Return (X, Y) of the center of cell containing provided text 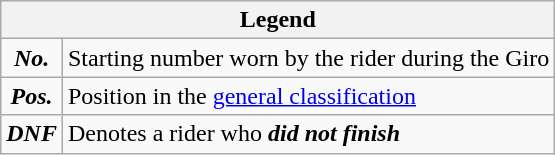
Position in the general classification (308, 96)
Starting number worn by the rider during the Giro (308, 58)
Legend (278, 20)
Denotes a rider who did not finish (308, 134)
DNF (32, 134)
Pos. (32, 96)
No. (32, 58)
